Search for the cell housing the specified text and yield its (X, Y) center coordinate. 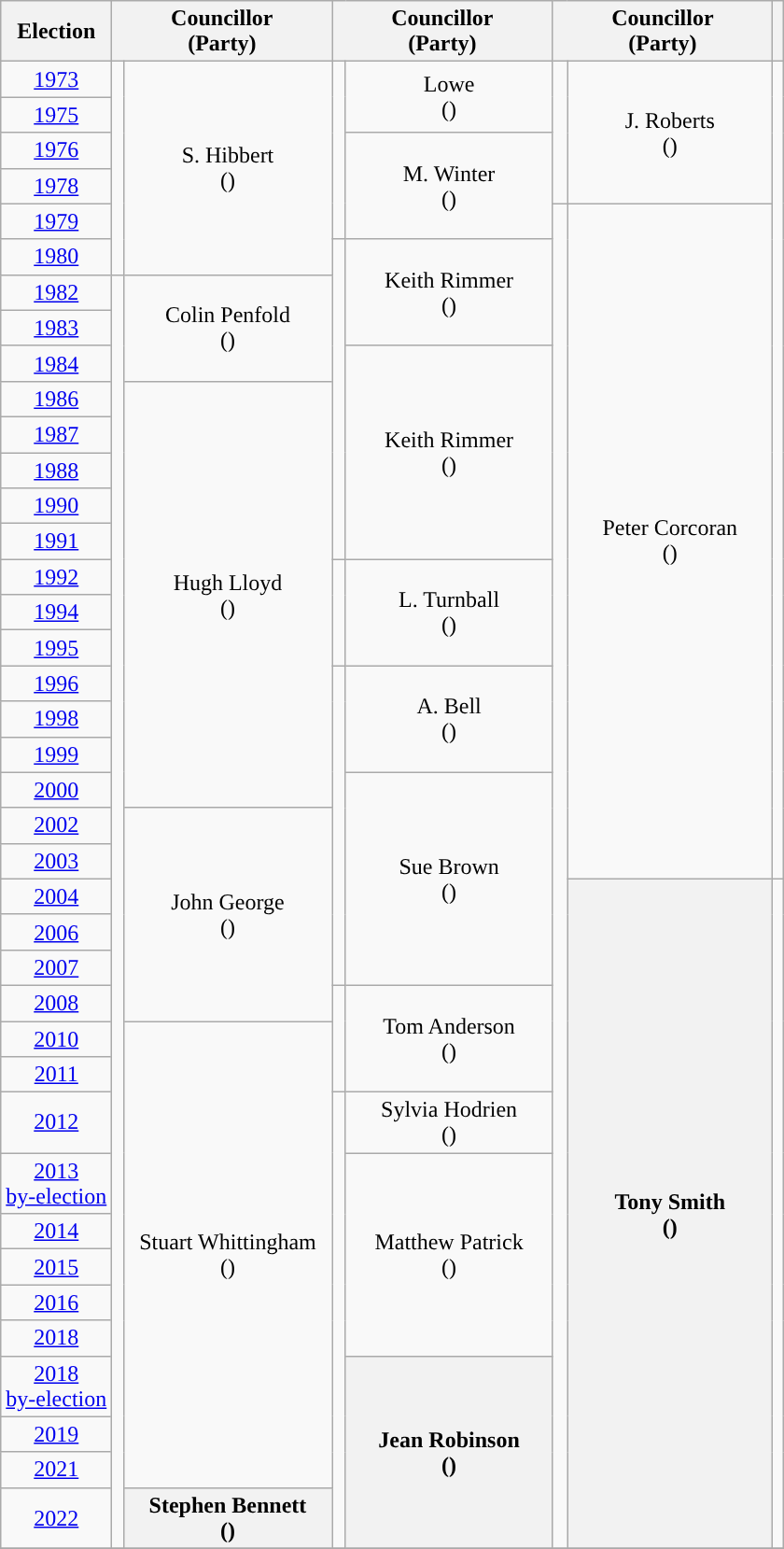
1979 (56, 221)
Stephen Bennett() (228, 1518)
2004 (56, 896)
2006 (56, 932)
Sue Brown() (449, 879)
1986 (56, 399)
2011 (56, 1075)
L. Turnball() (449, 613)
2007 (56, 967)
1994 (56, 613)
Matthew Patrick() (449, 1255)
1995 (56, 648)
1984 (56, 363)
1975 (56, 115)
John George() (228, 914)
M. Winter() (449, 186)
1983 (56, 328)
1990 (56, 506)
1992 (56, 577)
2021 (56, 1470)
Tony Smith() (670, 1214)
2003 (56, 861)
Jean Robinson() (449, 1452)
1978 (56, 186)
2016 (56, 1303)
2000 (56, 790)
Lowe() (449, 97)
1976 (56, 150)
1980 (56, 257)
2014 (56, 1232)
1996 (56, 683)
2022 (56, 1518)
Peter Corcoran() (670, 542)
1999 (56, 754)
2002 (56, 825)
2018by-election (56, 1386)
A. Bell() (449, 719)
Stuart Whittingham() (228, 1255)
Election (56, 32)
2010 (56, 1039)
S. Hibbert() (228, 168)
Colin Penfold() (228, 328)
1991 (56, 542)
Sylvia Hodrien() (449, 1122)
Tom Anderson() (449, 1038)
1988 (56, 470)
2008 (56, 1003)
1987 (56, 434)
2018 (56, 1338)
J. Roberts() (670, 133)
2012 (56, 1122)
2019 (56, 1434)
1982 (56, 292)
1973 (56, 79)
Hugh Lloyd() (228, 594)
2015 (56, 1267)
2013by-election (56, 1184)
1998 (56, 719)
